For the text-containing cell, return its midpoint in [X, Y] coordinate format. 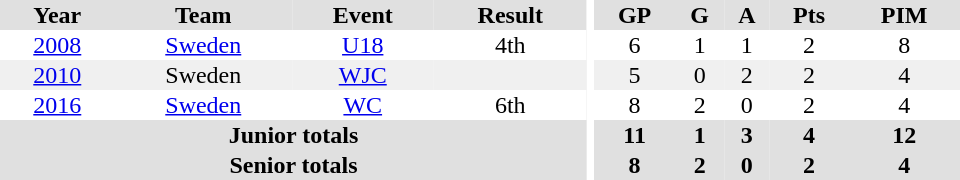
11 [635, 135]
Year [58, 15]
Pts [810, 15]
5 [635, 75]
U18 [363, 45]
GP [635, 15]
2016 [58, 105]
12 [904, 135]
2008 [58, 45]
Senior totals [294, 165]
6th [511, 105]
Result [511, 15]
4th [511, 45]
Junior totals [294, 135]
A [747, 15]
G [700, 15]
6 [635, 45]
2010 [58, 75]
Event [363, 15]
WJC [363, 75]
Team [204, 15]
PIM [904, 15]
3 [747, 135]
WC [363, 105]
